Determine the (x, y) coordinate at the center of the cell enclosing the given text.  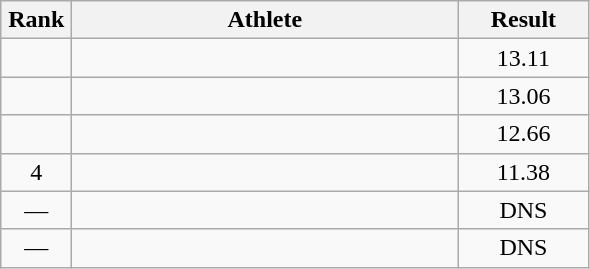
4 (36, 172)
Athlete (265, 20)
Rank (36, 20)
12.66 (524, 134)
13.11 (524, 58)
13.06 (524, 96)
Result (524, 20)
11.38 (524, 172)
